Pinpoint the cell where the given text exists, returning its [x, y] midpoint coordinate. 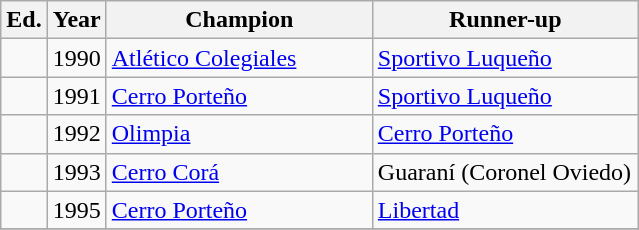
Guaraní (Coronel Oviedo) [505, 172]
Ed. [24, 20]
1995 [76, 210]
Libertad [505, 210]
Runner-up [505, 20]
1992 [76, 134]
Atlético Colegiales [239, 58]
1993 [76, 172]
1990 [76, 58]
1991 [76, 96]
Year [76, 20]
Olimpia [239, 134]
Cerro Corá [239, 172]
Champion [239, 20]
